Find where the given text appears and provide that cell's center as (X, Y) coordinate. 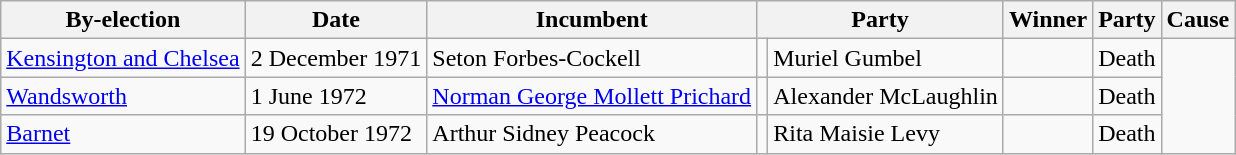
Incumbent (592, 20)
Winner (1048, 20)
2 December 1971 (336, 58)
Muriel Gumbel (886, 58)
Cause (1198, 20)
Wandsworth (123, 96)
1 June 1972 (336, 96)
Norman George Mollett Prichard (592, 96)
By-election (123, 20)
Kensington and Chelsea (123, 58)
Date (336, 20)
Rita Maisie Levy (886, 134)
Barnet (123, 134)
Alexander McLaughlin (886, 96)
19 October 1972 (336, 134)
Seton Forbes-Cockell (592, 58)
Arthur Sidney Peacock (592, 134)
